Extract the (X, Y) coordinate from the center of the cell holding the provided text.  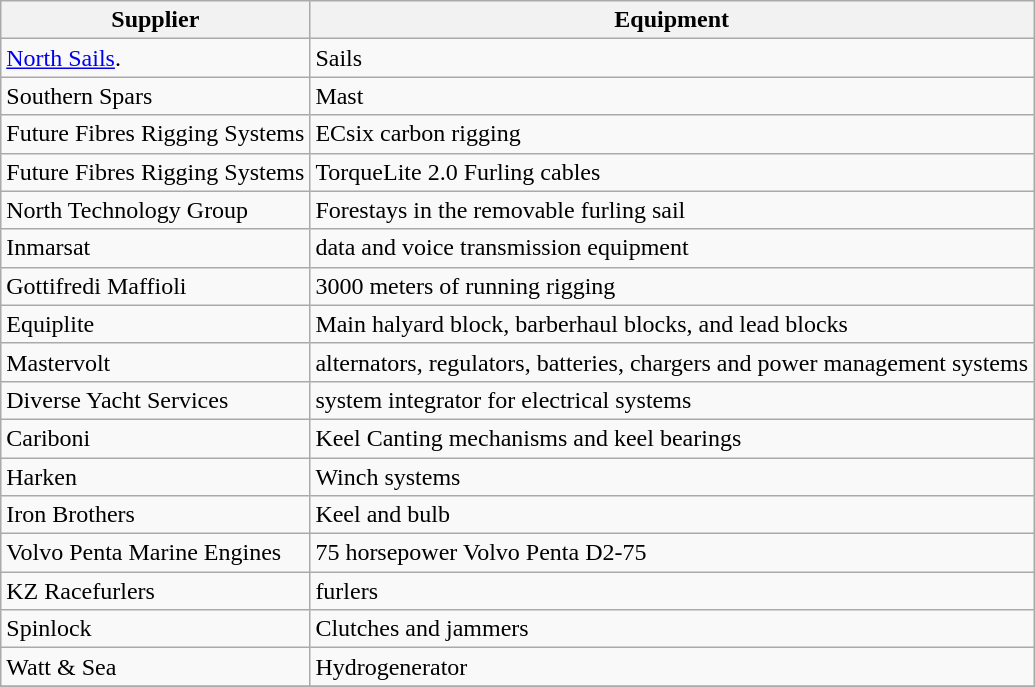
Hydrogenerator (672, 667)
North Technology Group (156, 210)
Sails (672, 58)
Equiplite (156, 324)
75 horsepower Volvo Penta D2-75 (672, 553)
system integrator for electrical systems (672, 400)
Watt & Sea (156, 667)
Forestays in the removable furling sail (672, 210)
Spinlock (156, 629)
3000 meters of running rigging (672, 286)
Cariboni (156, 438)
furlers (672, 591)
Volvo Penta Marine Engines (156, 553)
TorqueLite 2.0 Furling cables (672, 172)
ECsix carbon rigging (672, 134)
data and voice transmission equipment (672, 248)
Gottifredi Maffioli (156, 286)
Winch systems (672, 477)
Main halyard block, barberhaul blocks, and lead blocks (672, 324)
Iron Brothers (156, 515)
Southern Spars (156, 96)
Inmarsat (156, 248)
Supplier (156, 20)
alternators, regulators, batteries, chargers and power management systems (672, 362)
Harken (156, 477)
KZ Racefurlers (156, 591)
Mastervolt (156, 362)
Equipment (672, 20)
Keel and bulb (672, 515)
Clutches and jammers (672, 629)
Mast (672, 96)
Diverse Yacht Services (156, 400)
North Sails. (156, 58)
Keel Canting mechanisms and keel bearings (672, 438)
